For the text-containing cell, return its midpoint in [X, Y] coordinate format. 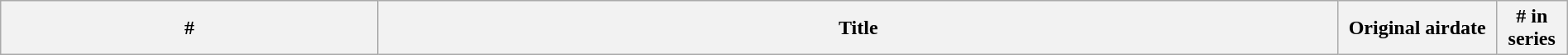
# in series [1532, 28]
# [190, 28]
Original airdate [1417, 28]
Title [858, 28]
